Locate the cell with the specified text and output its (x, y) center coordinate. 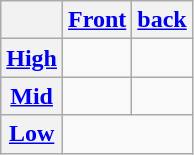
Low (32, 134)
High (32, 58)
Mid (32, 96)
back (162, 20)
Front (98, 20)
